Find where the given text appears and provide that cell's center as (x, y) coordinate. 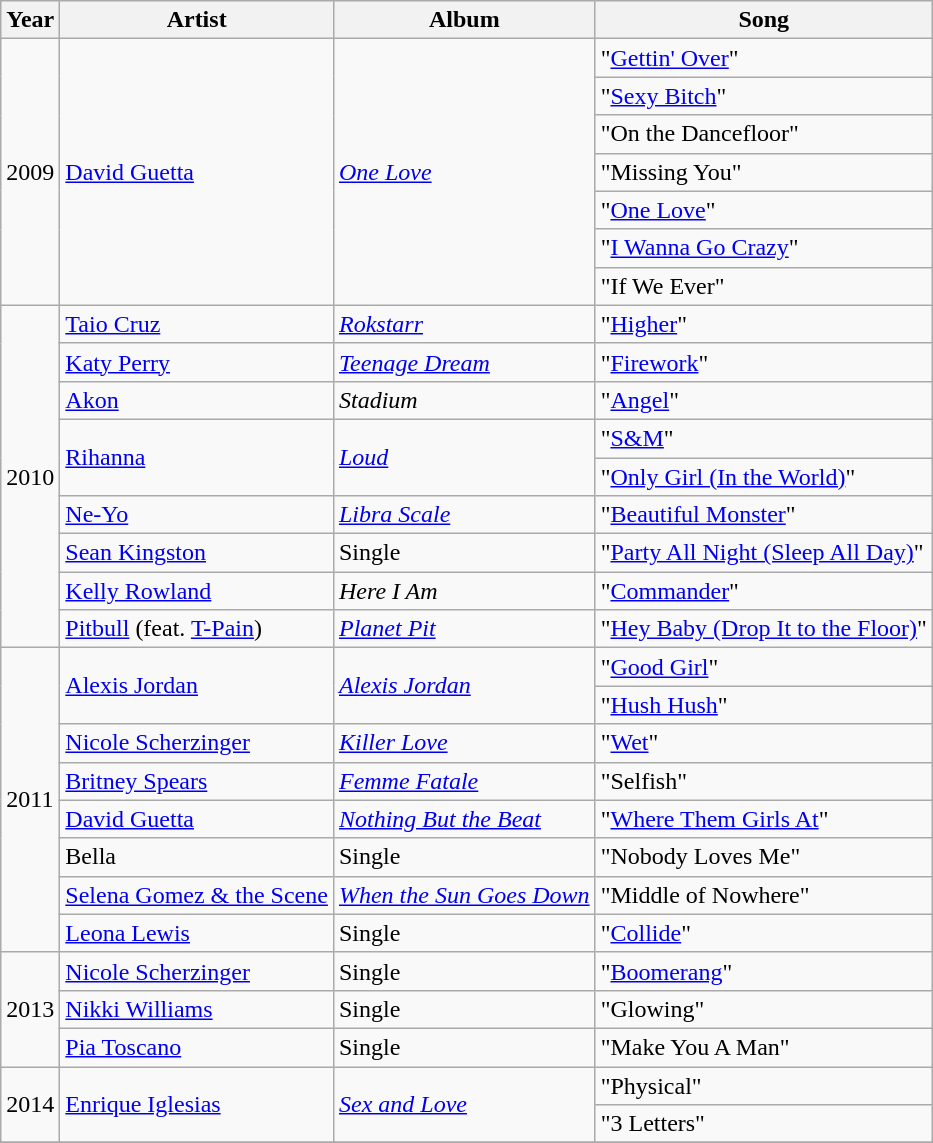
Sean Kingston (197, 553)
Artist (197, 20)
"Only Girl (In the World)" (764, 477)
Teenage Dream (464, 362)
"I Wanna Go Crazy" (764, 248)
"S&M" (764, 438)
2011 (30, 800)
Nikki Williams (197, 1009)
Album (464, 20)
2009 (30, 172)
Enrique Iglesias (197, 1104)
Bella (197, 857)
"Selfish" (764, 781)
"Wet" (764, 743)
Rokstarr (464, 324)
Song (764, 20)
"Higher" (764, 324)
"Gettin' Over" (764, 58)
"Angel" (764, 400)
Pitbull (feat. T-Pain) (197, 629)
Kelly Rowland (197, 591)
Stadium (464, 400)
"Nobody Loves Me" (764, 857)
Year (30, 20)
"Missing You" (764, 172)
Ne-Yo (197, 515)
Rihanna (197, 457)
Selena Gomez & the Scene (197, 895)
Britney Spears (197, 781)
Pia Toscano (197, 1047)
Sex and Love (464, 1104)
"Glowing" (764, 1009)
"Good Girl" (764, 667)
Akon (197, 400)
Katy Perry (197, 362)
"If We Ever" (764, 286)
"Collide" (764, 933)
"Firework" (764, 362)
2013 (30, 1009)
"Sexy Bitch" (764, 96)
"3 Letters" (764, 1124)
Libra Scale (464, 515)
"One Love" (764, 210)
One Love (464, 172)
Killer Love (464, 743)
"Party All Night (Sleep All Day)" (764, 553)
"On the Dancefloor" (764, 134)
"Beautiful Monster" (764, 515)
Loud (464, 457)
When the Sun Goes Down (464, 895)
"Hush Hush" (764, 705)
"Commander" (764, 591)
"Where Them Girls At" (764, 819)
Taio Cruz (197, 324)
"Hey Baby (Drop It to the Floor)" (764, 629)
"Make You A Man" (764, 1047)
Leona Lewis (197, 933)
"Boomerang" (764, 971)
"Physical" (764, 1085)
"Middle of Nowhere" (764, 895)
2010 (30, 476)
2014 (30, 1104)
Femme Fatale (464, 781)
Here I Am (464, 591)
Nothing But the Beat (464, 819)
Planet Pit (464, 629)
